Scan for the cell matching the given text and deliver its [X, Y] coordinate at center. 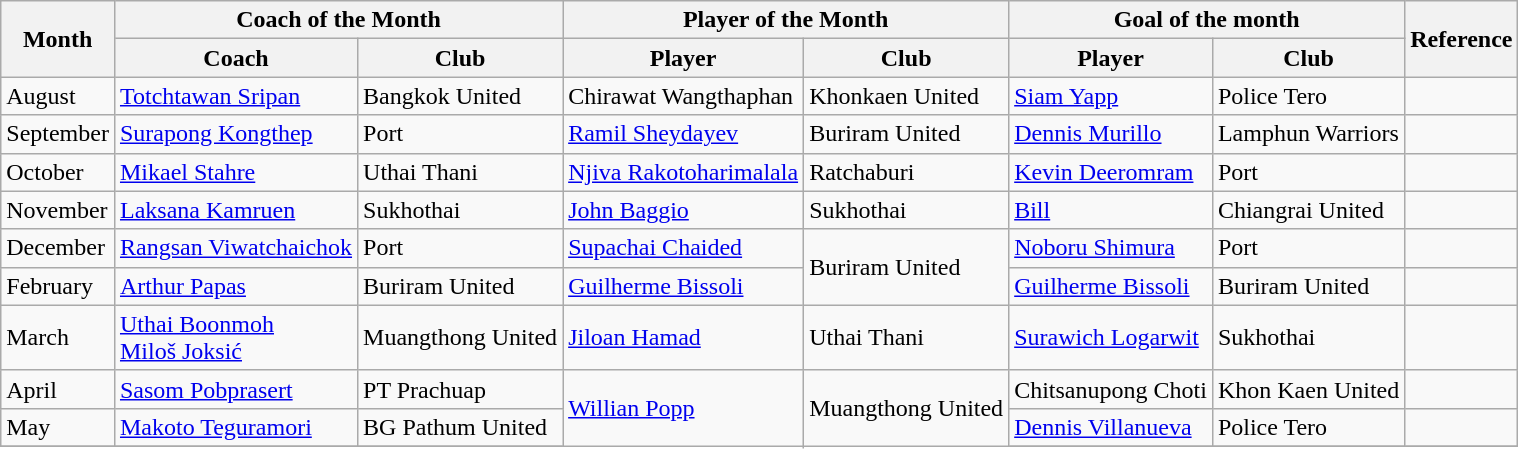
Rangsan Viwatchaichok [236, 248]
Chiangrai United [1308, 210]
Reference [1462, 39]
Njiva Rakotoharimalala [684, 172]
Dennis Villanueva [1111, 427]
Dennis Murillo [1111, 134]
Goal of the month [1207, 20]
Willian Popp [684, 408]
Arthur Papas [236, 286]
Khon Kaen United [1308, 389]
Jiloan Hamad [684, 338]
Supachai Chaided [684, 248]
Player of the Month [786, 20]
Coach [236, 58]
November [58, 210]
John Baggio [684, 210]
May [58, 427]
Noboru Shimura [1111, 248]
March [58, 338]
Khonkaen United [906, 96]
Chitsanupong Choti [1111, 389]
Laksana Kamruen [236, 210]
PT Prachuap [460, 389]
Chirawat Wangthaphan [684, 96]
Mikael Stahre [236, 172]
February [58, 286]
Surapong Kongthep [236, 134]
April [58, 389]
Totchtawan Sripan [236, 96]
Siam Yapp [1111, 96]
September [58, 134]
Month [58, 39]
Ramil Sheydayev [684, 134]
October [58, 172]
Surawich Logarwit [1111, 338]
Bangkok United [460, 96]
Lamphun Warriors [1308, 134]
BG Pathum United [460, 427]
Ratchaburi [906, 172]
Kevin Deeromram [1111, 172]
Bill [1111, 210]
August [58, 96]
Uthai Boonmoh Miloš Joksić [236, 338]
Sasom Pobprasert [236, 389]
Makoto Teguramori [236, 427]
Coach of the Month [338, 20]
December [58, 248]
